Return the (X, Y) coordinate for the center point of the cell that contains the specified text.  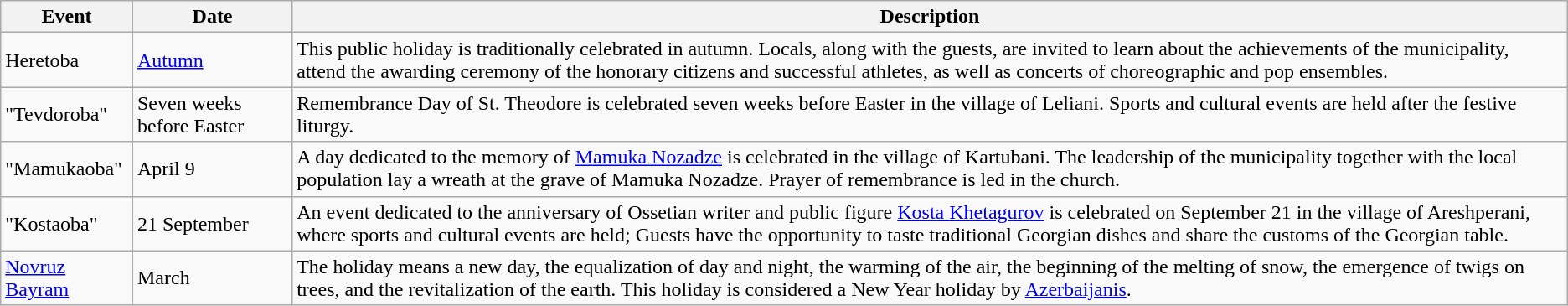
"Tevdoroba" (67, 114)
"Kostaoba" (67, 223)
Autumn (212, 60)
Novruz Bayram (67, 278)
21 September (212, 223)
Seven weeks before Easter (212, 114)
April 9 (212, 169)
Heretoba (67, 60)
March (212, 278)
Description (930, 17)
Date (212, 17)
"Mamukaoba" (67, 169)
Event (67, 17)
